Pinpoint the cell where the given text exists, returning its (x, y) midpoint coordinate. 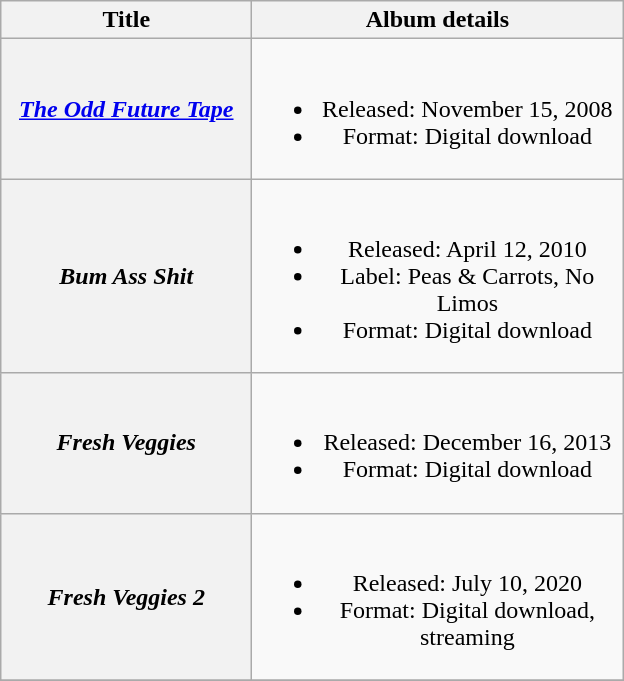
Album details (438, 20)
Released: July 10, 2020Format: Digital download, streaming (438, 596)
The Odd Future Tape (126, 109)
Bum Ass Shit (126, 276)
Released: April 12, 2010Label: Peas & Carrots, No LimosFormat: Digital download (438, 276)
Title (126, 20)
Fresh Veggies 2 (126, 596)
Released: November 15, 2008Format: Digital download (438, 109)
Fresh Veggies (126, 443)
Released: December 16, 2013Format: Digital download (438, 443)
